Extract the (X, Y) coordinate from the center of the cell holding the provided text.  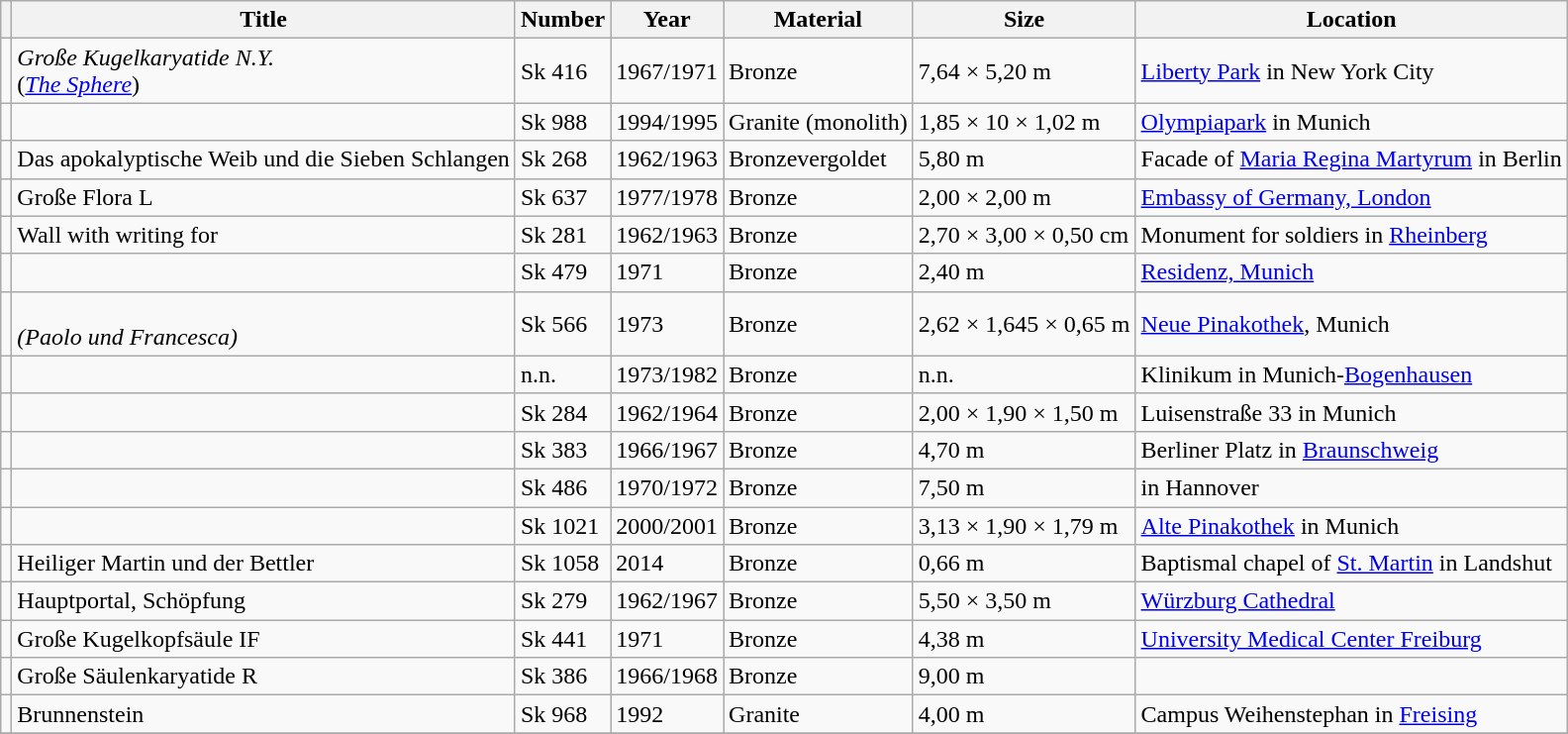
Heiliger Martin und der Bettler (263, 564)
Sk 1058 (562, 564)
2,40 m (1024, 272)
Sk 479 (562, 272)
Title (263, 20)
3,13 × 1,90 × 1,79 m (1024, 526)
Liberty Park in New York City (1351, 71)
1962/1964 (667, 412)
Sk 281 (562, 235)
7,50 m (1024, 487)
Monument for soldiers in Rheinberg (1351, 235)
2,70 × 3,00 × 0,50 cm (1024, 235)
4,70 m (1024, 450)
Residenz, Munich (1351, 272)
1,85 × 10 × 1,02 m (1024, 122)
Große Flora L (263, 197)
Embassy of Germany, London (1351, 197)
Sk 284 (562, 412)
1992 (667, 714)
Sk 637 (562, 197)
1994/1995 (667, 122)
Sk 988 (562, 122)
2,62 × 1,645 × 0,65 m (1024, 323)
4,00 m (1024, 714)
Granite (monolith) (819, 122)
Sk 441 (562, 639)
in Hannover (1351, 487)
Baptismal chapel of St. Martin in Landshut (1351, 564)
2000/2001 (667, 526)
Große Kugelkaryatide N.Y.(The Sphere) (263, 71)
Sk 416 (562, 71)
5,50 × 3,50 m (1024, 601)
Number (562, 20)
Location (1351, 20)
1977/1978 (667, 197)
Sk 968 (562, 714)
7,64 × 5,20 m (1024, 71)
Sk 268 (562, 159)
Sk 279 (562, 601)
Berliner Platz in Braunschweig (1351, 450)
Klinikum in Munich-Bogenhausen (1351, 374)
Facade of Maria Regina Martyrum in Berlin (1351, 159)
1966/1967 (667, 450)
Sk 383 (562, 450)
1973 (667, 323)
Große Säulenkaryatide R (263, 677)
5,80 m (1024, 159)
2,00 × 2,00 m (1024, 197)
Sk 566 (562, 323)
Das apokalyptische Weib und die Sieben Schlangen (263, 159)
Wall with writing for (263, 235)
Sk 486 (562, 487)
Neue Pinakothek, Munich (1351, 323)
Bronzevergoldet (819, 159)
9,00 m (1024, 677)
1970/1972 (667, 487)
Granite (819, 714)
1973/1982 (667, 374)
(Paolo und Francesca) (263, 323)
Olympiapark in Munich (1351, 122)
Große Kugelkopfsäule IF (263, 639)
Alte Pinakothek in Munich (1351, 526)
Brunnenstein (263, 714)
University Medical Center Freiburg (1351, 639)
4,38 m (1024, 639)
Size (1024, 20)
Sk 1021 (562, 526)
0,66 m (1024, 564)
1966/1968 (667, 677)
Material (819, 20)
Year (667, 20)
Hauptportal, Schöpfung (263, 601)
2014 (667, 564)
1962/1967 (667, 601)
1967/1971 (667, 71)
Luisenstraße 33 in Munich (1351, 412)
Campus Weihenstephan in Freising (1351, 714)
Würzburg Cathedral (1351, 601)
Sk 386 (562, 677)
2,00 × 1,90 × 1,50 m (1024, 412)
